Identify which cell holds the provided text, then report its [X, Y] central coordinate. 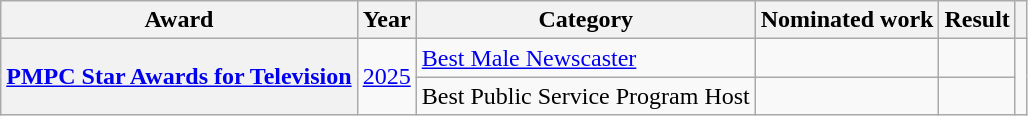
Result [977, 20]
Best Public Service Program Host [586, 96]
2025 [386, 77]
Nominated work [847, 20]
Award [179, 20]
Year [386, 20]
Best Male Newscaster [586, 58]
Category [586, 20]
PMPC Star Awards for Television [179, 77]
